Extract the (X, Y) coordinate from the center of the cell holding the provided text.  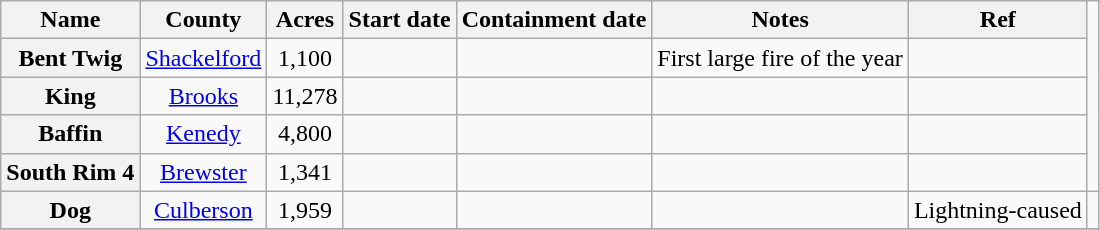
Name (70, 20)
4,800 (305, 134)
1,341 (305, 172)
County (204, 20)
Dog (70, 210)
Baffin (70, 134)
Start date (400, 20)
Culberson (204, 210)
Brooks (204, 96)
Brewster (204, 172)
Kenedy (204, 134)
Ref (998, 20)
South Rim 4 (70, 172)
1,100 (305, 58)
11,278 (305, 96)
First large fire of the year (780, 58)
Acres (305, 20)
King (70, 96)
Containment date (554, 20)
Notes (780, 20)
Lightning-caused (998, 210)
Shackelford (204, 58)
1,959 (305, 210)
Bent Twig (70, 58)
